Locate the cell with the specified text and output its (x, y) center coordinate. 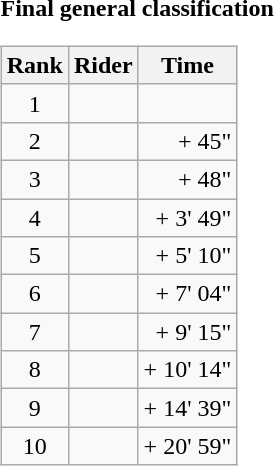
6 (34, 294)
Rider (103, 65)
4 (34, 217)
+ 5' 10" (188, 256)
3 (34, 179)
Rank (34, 65)
8 (34, 370)
+ 20' 59" (188, 446)
+ 7' 04" (188, 294)
2 (34, 141)
+ 9' 15" (188, 332)
1 (34, 103)
+ 10' 14" (188, 370)
7 (34, 332)
5 (34, 256)
+ 48" (188, 179)
10 (34, 446)
9 (34, 408)
+ 3' 49" (188, 217)
+ 45" (188, 141)
+ 14' 39" (188, 408)
Time (188, 65)
